Capture the cell that displays the provided text and extract its [x, y] central coordinate. 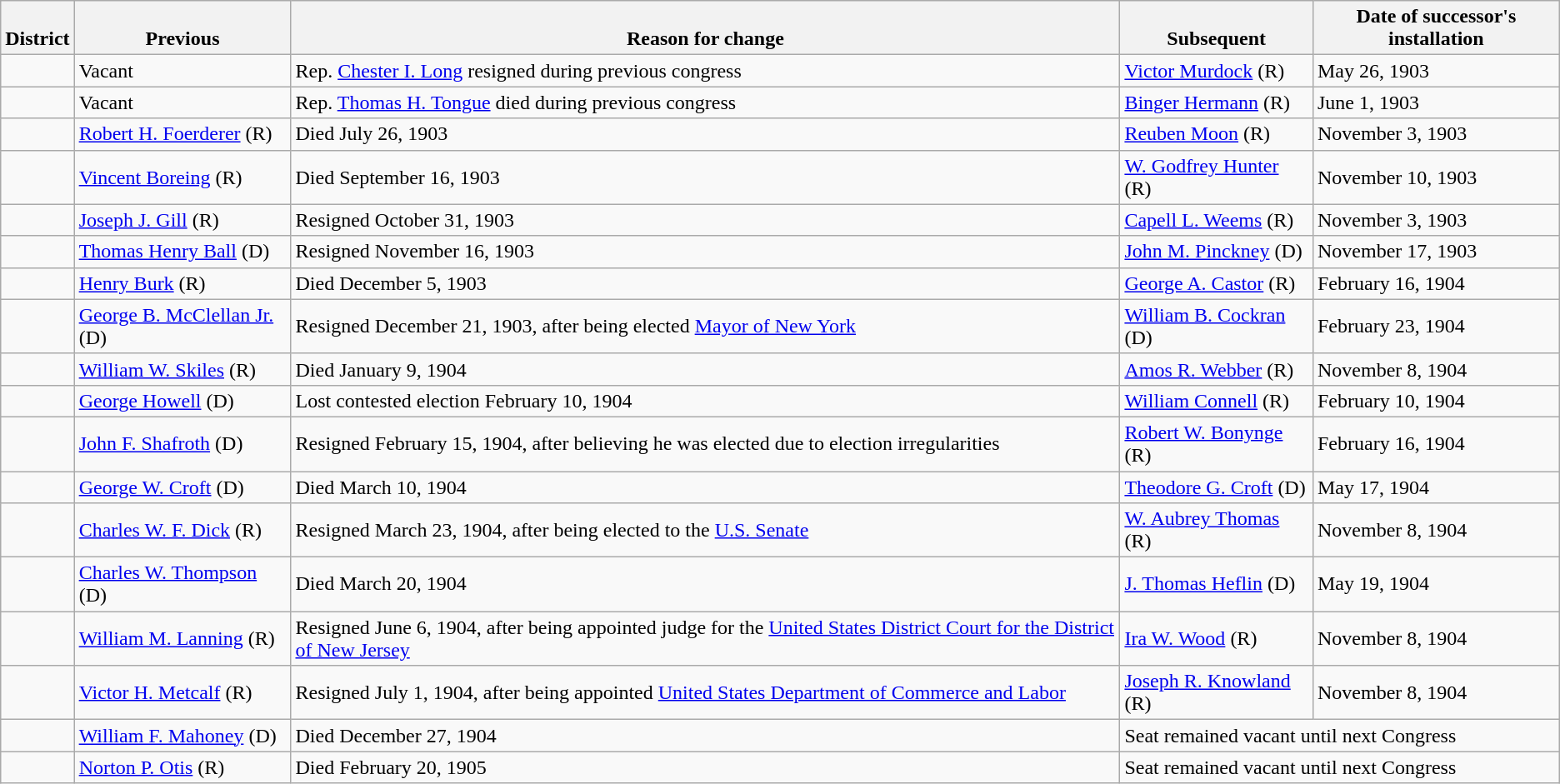
William F. Mahoney (D) [182, 736]
William M. Lanning (R) [182, 638]
Robert W. Bonynge (R) [1217, 443]
Date of successor's installation [1436, 28]
Capell L. Weems (R) [1217, 220]
November 10, 1903 [1436, 177]
Resigned March 23, 1904, after being elected to the U.S. Senate [705, 530]
Died December 27, 1904 [705, 736]
Resigned December 21, 1903, after being elected Mayor of New York [705, 327]
W. Aubrey Thomas (R) [1217, 530]
William B. Cockran (D) [1217, 327]
William W. Skiles (R) [182, 369]
Charles W. F. Dick (R) [182, 530]
Vincent Boreing (R) [182, 177]
Resigned November 16, 1903 [705, 252]
Thomas Henry Ball (D) [182, 252]
Ira W. Wood (R) [1217, 638]
W. Godfrey Hunter (R) [1217, 177]
Rep. Chester I. Long resigned during previous congress [705, 71]
William Connell (R) [1217, 401]
May 19, 1904 [1436, 585]
Resigned June 6, 1904, after being appointed judge for the United States District Court for the District of New Jersey [705, 638]
Died July 26, 1903 [705, 134]
Reuben Moon (R) [1217, 134]
Joseph J. Gill (R) [182, 220]
May 17, 1904 [1436, 487]
Died February 20, 1905 [705, 767]
John M. Pinckney (D) [1217, 252]
Previous [182, 28]
Resigned July 1, 1904, after being appointed United States Department of Commerce and Labor [705, 693]
District [37, 28]
Resigned February 15, 1904, after believing he was elected due to election irregularities [705, 443]
George Howell (D) [182, 401]
Died September 16, 1903 [705, 177]
Henry Burk (R) [182, 283]
Joseph R. Knowland (R) [1217, 693]
Lost contested election February 10, 1904 [705, 401]
George A. Castor (R) [1217, 283]
Died March 10, 1904 [705, 487]
Died March 20, 1904 [705, 585]
Resigned October 31, 1903 [705, 220]
Norton P. Otis (R) [182, 767]
May 26, 1903 [1436, 71]
Robert H. Foerderer (R) [182, 134]
Binger Hermann (R) [1217, 102]
June 1, 1903 [1436, 102]
Victor H. Metcalf (R) [182, 693]
Died December 5, 1903 [705, 283]
Subsequent [1217, 28]
John F. Shafroth (D) [182, 443]
George W. Croft (D) [182, 487]
Died January 9, 1904 [705, 369]
November 17, 1903 [1436, 252]
February 10, 1904 [1436, 401]
Victor Murdock (R) [1217, 71]
George B. McClellan Jr. (D) [182, 327]
Charles W. Thompson (D) [182, 585]
Amos R. Webber (R) [1217, 369]
Theodore G. Croft (D) [1217, 487]
Rep. Thomas H. Tongue died during previous congress [705, 102]
February 23, 1904 [1436, 327]
J. Thomas Heflin (D) [1217, 585]
Reason for change [705, 28]
